Find where the given text appears and provide that cell's center as [X, Y] coordinate. 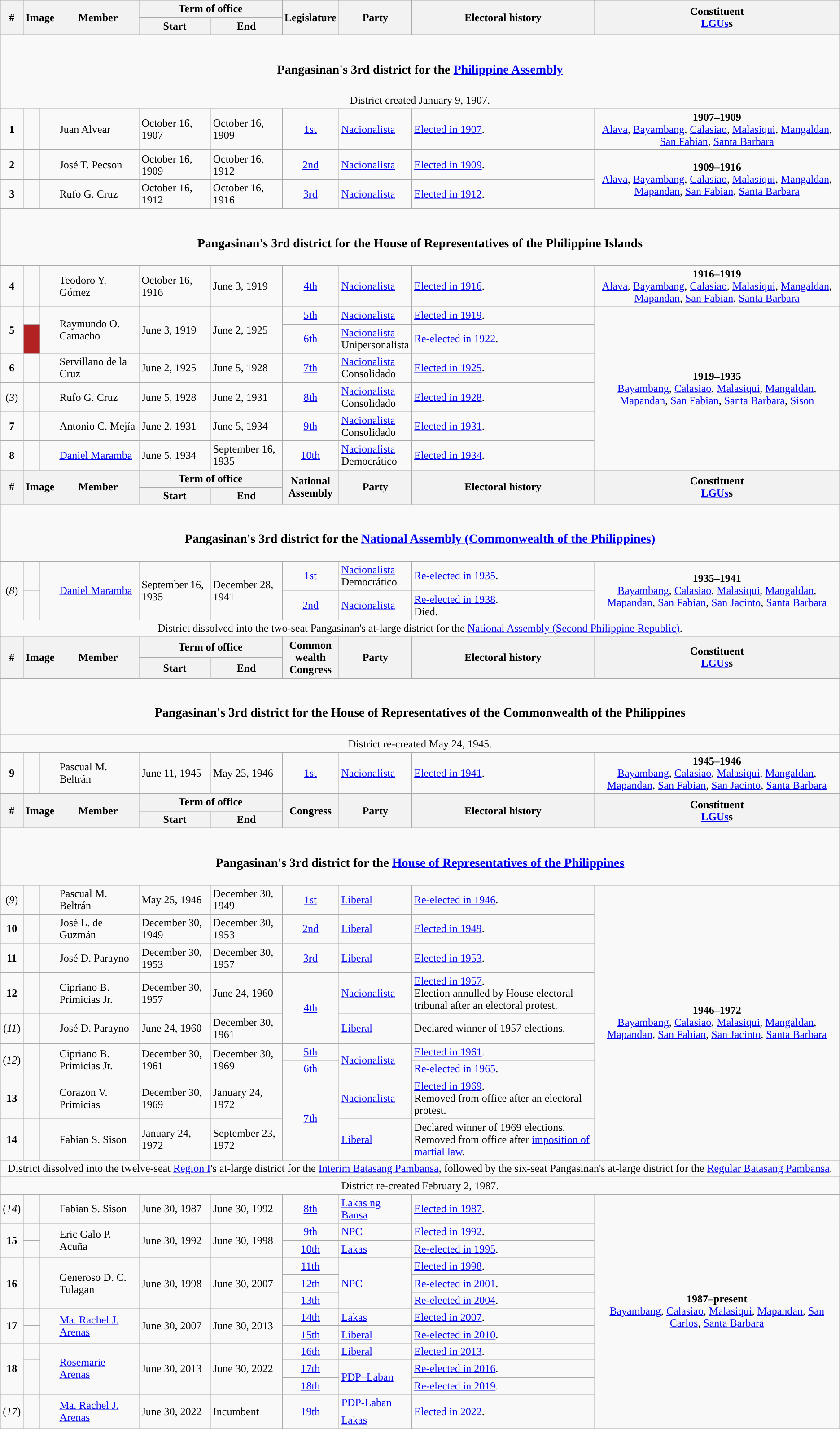
Re-elected in 1965. [503, 1069]
District re-created February 2, 1987. [420, 1186]
Eric Galo P. Acuña [98, 1240]
1 [12, 129]
Re-elected in 1938.Died. [503, 605]
5 [12, 330]
(3) [12, 397]
Elected in 1934. [503, 455]
September 23, 1972 [246, 1139]
(17) [12, 1411]
14 [12, 1139]
NationalAssembly [311, 487]
Re-elected in 2004. [503, 1300]
Congress [311, 811]
Legislature [311, 18]
Generoso D. C. Tulagan [98, 1283]
Lakas ng Bansa [375, 1209]
10 [12, 928]
Elected in 1961. [503, 1052]
Pangasinan's 3rd district for the National Assembly (Commonwealth of the Philippines) [420, 532]
13 [12, 1098]
19th [311, 1411]
December 28, 1941 [246, 590]
CommonwealthCongress [311, 658]
18 [12, 1368]
17 [12, 1326]
Elected in 1909. [503, 164]
Elected in 2007. [503, 1317]
16 [12, 1283]
Elected in 1919. [503, 316]
Juan Alvear [98, 129]
Pangasinan's 3rd district for the Philippine Assembly [420, 63]
13th [311, 1300]
(9) [12, 900]
Elected in 1916. [503, 286]
15th [311, 1334]
Elected in 1912. [503, 194]
4 [12, 286]
11th [311, 1266]
Servillano de la Cruz [98, 368]
Elected in 1987. [503, 1209]
Declared winner of 1957 elections. [503, 1029]
Incumbent [246, 1411]
NacionalistaUnipersonalista [375, 339]
Elected in 1998. [503, 1266]
(8) [12, 590]
1916–1919Alava, Bayambang, Calasiao, Malasiqui, Mangaldan, Mapandan, San Fabian, Santa Barbara [717, 286]
June 30, 1987 [175, 1209]
1946–1972Bayambang, Calasiao, Malasiqui, Mangaldan, Mapandan, San Fabian, San Jacinto, Santa Barbara [717, 1023]
Elected in 1992. [503, 1232]
12 [12, 993]
District dissolved into the two-seat Pangasinan's at-large district for the National Assembly (Second Philippine Republic). [420, 628]
Elected in 1925. [503, 368]
(12) [12, 1060]
3 [12, 194]
1907–1909Alava, Bayambang, Calasiao, Malasiqui, Mangaldan, San Fabian, Santa Barbara [717, 129]
11 [12, 958]
Re-elected in 1995. [503, 1249]
15 [12, 1240]
1919–1935Bayambang, Calasiao, Malasiqui, Mangaldan, Mapandan, San Fabian, Santa Barbara, Sison [717, 389]
8 [12, 455]
1935–1941Bayambang, Calasiao, Malasiqui, Mangaldan, Mapandan, San Fabian, San Jacinto, Santa Barbara [717, 590]
PDP-Laban [375, 1403]
Re-elected in 1946. [503, 900]
Elected in 1928. [503, 397]
18th [311, 1386]
1945–1946Bayambang, Calasiao, Malasiqui, Mangaldan, Mapandan, San Fabian, San Jacinto, Santa Barbara [717, 773]
District created January 9, 1907. [420, 100]
(11) [12, 1029]
9 [12, 773]
Pangasinan's 3rd district for the House of Representatives of the Philippine Islands [420, 237]
Re-elected in 1922. [503, 339]
1987–presentBayambang, Calasiao, Malasiqui, Mapandan, San Carlos, Santa Barbara [717, 1311]
16th [311, 1351]
Elected in 1949. [503, 928]
Elected in 2022. [503, 1411]
Pangasinan's 3rd district for the House of Representatives of the Philippines [420, 857]
Raymundo O. Camacho [98, 330]
District re-created May 24, 1945. [420, 744]
Antonio C. Mejía [98, 427]
Elected in 2013. [503, 1351]
Re-elected in 2019. [503, 1386]
7 [12, 427]
Corazon V. Primicias [98, 1098]
José T. Pecson [98, 164]
14th [311, 1317]
2 [12, 164]
Re-elected in 2016. [503, 1369]
1909–1916Alava, Bayambang, Calasiao, Malasiqui, Mangaldan, Mapandan, San Fabian, Santa Barbara [717, 179]
Elected in 1931. [503, 427]
Elected in 1969.Removed from office after an electoral protest. [503, 1098]
Rosemarie Arenas [98, 1368]
12th [311, 1283]
Elected in 1957.Election annulled by House electoral tribunal after an electoral protest. [503, 993]
Re-elected in 2001. [503, 1283]
Teodoro Y. Gómez [98, 286]
Re-elected in 2010. [503, 1334]
PDP–Laban [375, 1377]
October 16, 1907 [175, 129]
José L. de Guzmán [98, 928]
Elected in 1953. [503, 958]
6 [12, 368]
(14) [12, 1209]
Elected in 1907. [503, 129]
17th [311, 1369]
June 11, 1945 [175, 773]
Pangasinan's 3rd district for the House of Representatives of the Commonwealth of the Philippines [420, 707]
Re-elected in 1935. [503, 576]
Declared winner of 1969 elections.Removed from office after imposition of martial law. [503, 1139]
Elected in 1941. [503, 773]
